Scan for the cell matching the given text and deliver its [x, y] coordinate at center. 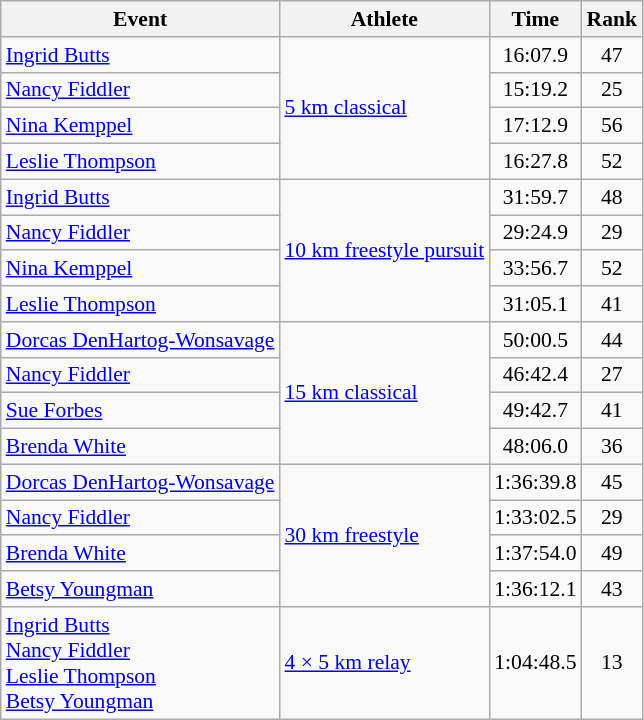
13 [612, 663]
30 km freestyle [384, 535]
16:07.9 [535, 55]
29:24.9 [535, 233]
Event [140, 19]
16:27.8 [535, 162]
31:59.7 [535, 197]
43 [612, 589]
Time [535, 19]
4 × 5 km relay [384, 663]
1:33:02.5 [535, 518]
56 [612, 126]
1:37:54.0 [535, 554]
Rank [612, 19]
5 km classical [384, 108]
49 [612, 554]
10 km freestyle pursuit [384, 250]
1:36:12.1 [535, 589]
31:05.1 [535, 304]
47 [612, 55]
1:36:39.8 [535, 482]
48:06.0 [535, 447]
Sue Forbes [140, 411]
46:42.4 [535, 375]
49:42.7 [535, 411]
44 [612, 340]
17:12.9 [535, 126]
33:56.7 [535, 269]
15:19.2 [535, 90]
Athlete [384, 19]
36 [612, 447]
25 [612, 90]
Ingrid ButtsNancy FiddlerLeslie ThompsonBetsy Youngman [140, 663]
1:04:48.5 [535, 663]
45 [612, 482]
27 [612, 375]
Betsy Youngman [140, 589]
48 [612, 197]
50:00.5 [535, 340]
15 km classical [384, 393]
